Find where the given text appears and provide that cell's center as (X, Y) coordinate. 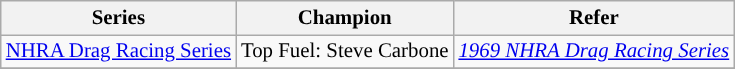
NHRA Drag Racing Series (118, 51)
Top Fuel: Steve Carbone (345, 51)
Refer (594, 18)
Champion (345, 18)
1969 NHRA Drag Racing Series (594, 51)
Series (118, 18)
